Pinpoint the cell where the given text exists, returning its (X, Y) midpoint coordinate. 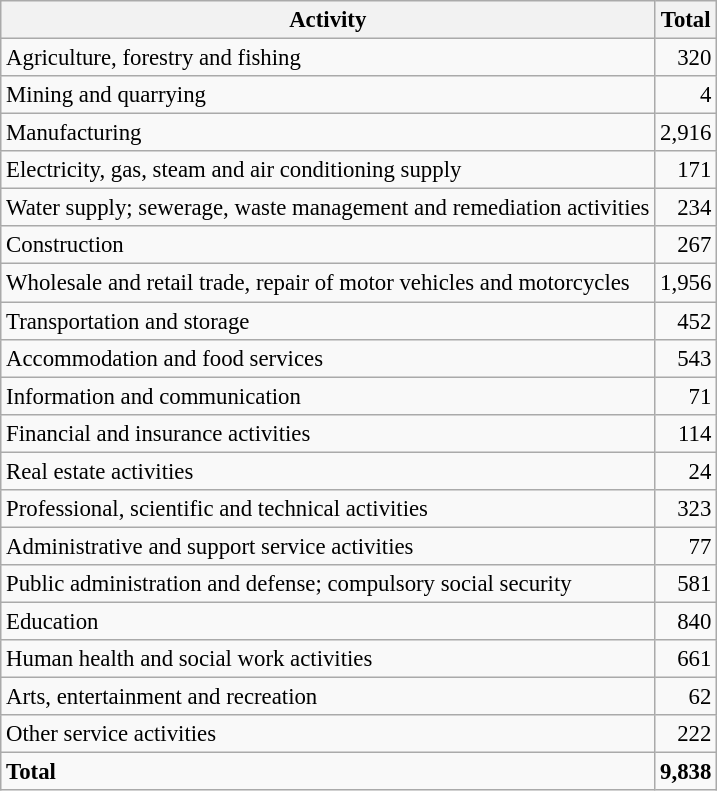
Financial and insurance activities (328, 433)
Human health and social work activities (328, 659)
Mining and quarrying (328, 95)
Education (328, 621)
Construction (328, 245)
323 (686, 509)
114 (686, 433)
234 (686, 208)
Electricity, gas, steam and air conditioning supply (328, 170)
267 (686, 245)
840 (686, 621)
661 (686, 659)
4 (686, 95)
Agriculture, forestry and fishing (328, 58)
Wholesale and retail trade, repair of motor vehicles and motorcycles (328, 283)
452 (686, 321)
Real estate activities (328, 471)
Other service activities (328, 734)
171 (686, 170)
581 (686, 584)
Information and communication (328, 396)
24 (686, 471)
Professional, scientific and technical activities (328, 509)
222 (686, 734)
320 (686, 58)
1,956 (686, 283)
543 (686, 358)
Transportation and storage (328, 321)
71 (686, 396)
Public administration and defense; compulsory social security (328, 584)
Accommodation and food services (328, 358)
Water supply; sewerage, waste management and remediation activities (328, 208)
9,838 (686, 772)
Manufacturing (328, 133)
2,916 (686, 133)
62 (686, 697)
Activity (328, 20)
77 (686, 546)
Arts, entertainment and recreation (328, 697)
Administrative and support service activities (328, 546)
